From the cell containing the given text, extract its center point as (X, Y) coordinate. 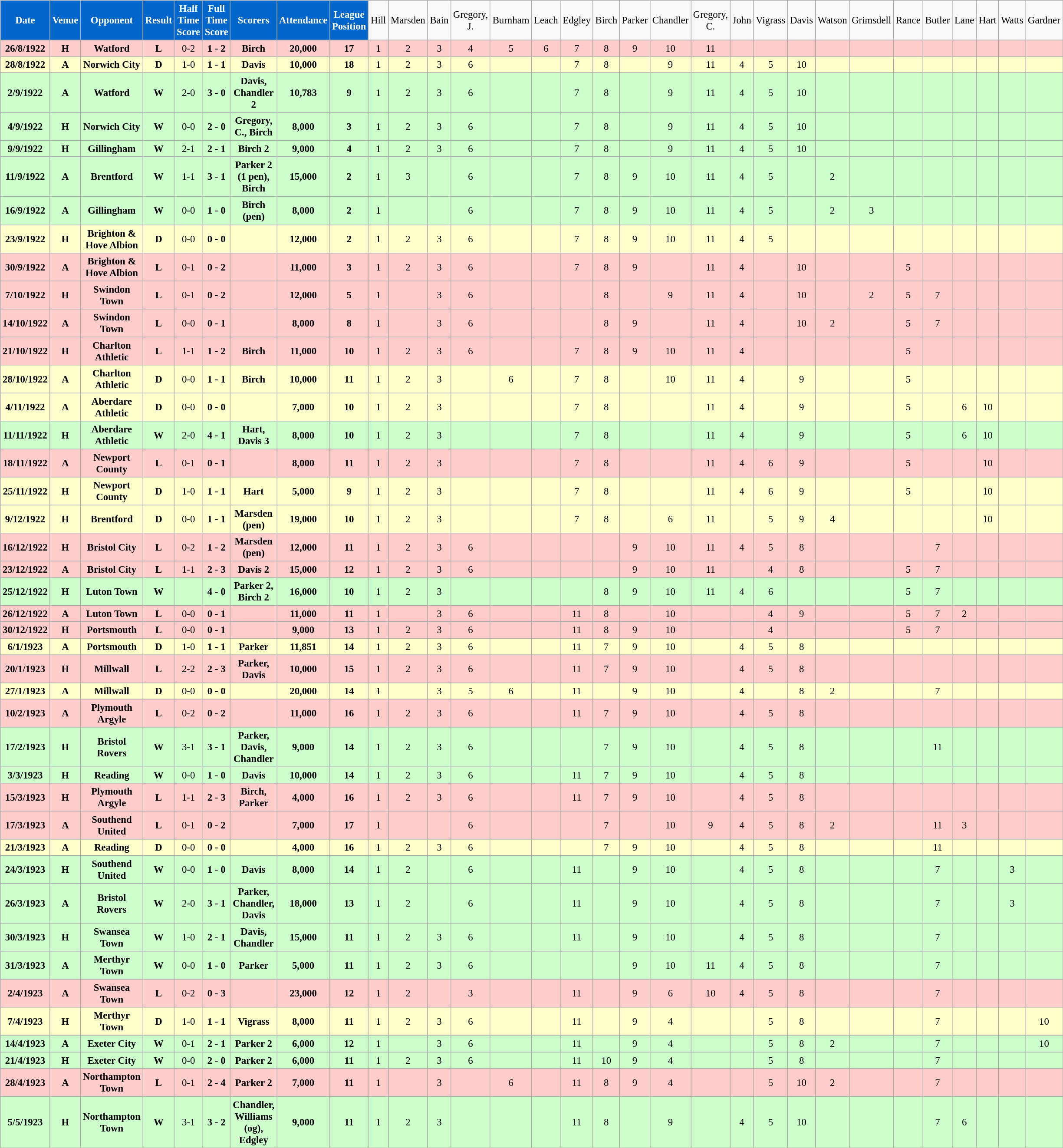
Grimsdell (872, 20)
Hart, Davis 3 (253, 435)
Parker 2 (1 pen), Birch (253, 177)
3/3/1923 (25, 775)
John (742, 20)
4 - 1 (216, 435)
23/9/1922 (25, 239)
Date (25, 20)
Leach (546, 20)
Opponent (112, 20)
Parker, Davis, Chandler (253, 747)
26/3/1923 (25, 904)
10/2/1923 (25, 713)
Gardner (1044, 20)
League Position (349, 20)
20/1/1923 (25, 669)
18/11/1922 (25, 463)
Chandler (670, 20)
25/11/1922 (25, 492)
3 - 0 (216, 93)
Davis 2 (253, 570)
30/3/1923 (25, 938)
Birch, Parker (253, 797)
7/10/1922 (25, 295)
23/12/1922 (25, 570)
30/9/1922 (25, 267)
18,000 (303, 904)
17/3/1923 (25, 825)
6/1/1923 (25, 647)
Hill (378, 20)
10,783 (303, 93)
Parker 2, Birch 2 (253, 591)
16,000 (303, 591)
18 (349, 65)
Half Time Score (188, 20)
21/10/1922 (25, 351)
21/3/1923 (25, 848)
15/3/1923 (25, 797)
Scorers (253, 20)
27/1/1923 (25, 691)
Watson (832, 20)
Edgley (576, 20)
2/9/1922 (25, 93)
9/12/1922 (25, 519)
Watts (1012, 20)
Marsden (408, 20)
16/9/1922 (25, 211)
11,851 (303, 647)
26/12/1922 (25, 614)
Chandler, Williams (og), Edgley (253, 1122)
17/2/1923 (25, 747)
4/11/1922 (25, 407)
Birch 2 (253, 149)
Lane (964, 20)
4 - 0 (216, 591)
Bain (439, 20)
26/8/1922 (25, 49)
Gregory, J. (471, 20)
2/4/1923 (25, 993)
23,000 (303, 993)
19,000 (303, 519)
2 - 4 (216, 1082)
Result (159, 20)
Birch (pen) (253, 211)
Gregory, C., Birch (253, 127)
14/10/1922 (25, 323)
Davis, Chandler 2 (253, 93)
Rance (908, 20)
25/12/1922 (25, 591)
Gregory, C. (711, 20)
11/9/1922 (25, 177)
24/3/1923 (25, 870)
Davis, Chandler (253, 938)
7/4/1923 (25, 1021)
Burnham (510, 20)
Parker, Davis (253, 669)
Venue (65, 20)
16/12/1922 (25, 547)
28/8/1922 (25, 65)
Full Time Score (216, 20)
30/12/1922 (25, 630)
28/10/1922 (25, 379)
2-1 (188, 149)
9/9/1922 (25, 149)
14/4/1923 (25, 1044)
28/4/1923 (25, 1082)
2-2 (188, 669)
5/5/1923 (25, 1122)
Butler (938, 20)
11/11/1922 (25, 435)
31/3/1923 (25, 966)
4/9/1922 (25, 127)
0 - 3 (216, 993)
15 (349, 669)
Parker, Chandler, Davis (253, 904)
21/4/1923 (25, 1060)
Attendance (303, 20)
3 - 2 (216, 1122)
